Output the (X, Y) coordinate of the center of the cell containing the given text.  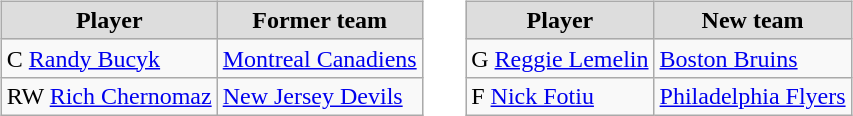
Montreal Canadiens (320, 58)
New Jersey Devils (320, 96)
RW Rich Chernomaz (109, 96)
Boston Bruins (752, 58)
F Nick Fotiu (560, 96)
New team (752, 20)
C Randy Bucyk (109, 58)
Philadelphia Flyers (752, 96)
Former team (320, 20)
G Reggie Lemelin (560, 58)
